Locate the cell with the specified text and output its [X, Y] center coordinate. 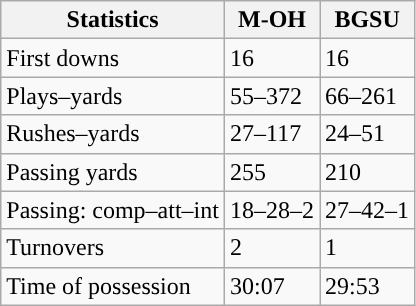
255 [272, 172]
27–117 [272, 134]
Turnovers [113, 248]
Rushes–yards [113, 134]
Time of possession [113, 286]
27–42–1 [368, 210]
18–28–2 [272, 210]
29:53 [368, 286]
Plays–yards [113, 96]
Statistics [113, 20]
Passing: comp–att–int [113, 210]
1 [368, 248]
2 [272, 248]
55–372 [272, 96]
M-OH [272, 20]
BGSU [368, 20]
First downs [113, 58]
24–51 [368, 134]
210 [368, 172]
Passing yards [113, 172]
30:07 [272, 286]
66–261 [368, 96]
